Return [x, y] of the center of cell containing provided text 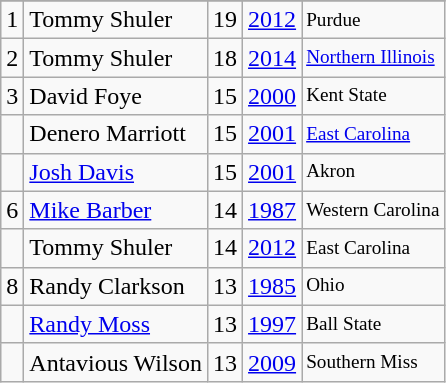
2009 [272, 362]
Southern Miss [373, 362]
18 [224, 58]
1987 [272, 210]
1 [12, 20]
Randy Moss [116, 324]
3 [12, 96]
David Foye [116, 96]
Ball State [373, 324]
1997 [272, 324]
Western Carolina [373, 210]
2 [12, 58]
Josh Davis [116, 172]
Purdue [373, 20]
8 [12, 286]
Randy Clarkson [116, 286]
Antavious Wilson [116, 362]
Denero Marriott [116, 134]
Kent State [373, 96]
19 [224, 20]
1985 [272, 286]
Akron [373, 172]
Mike Barber [116, 210]
2000 [272, 96]
Northern Illinois [373, 58]
2014 [272, 58]
Ohio [373, 286]
6 [12, 210]
